Capture the cell that displays the provided text and extract its [x, y] central coordinate. 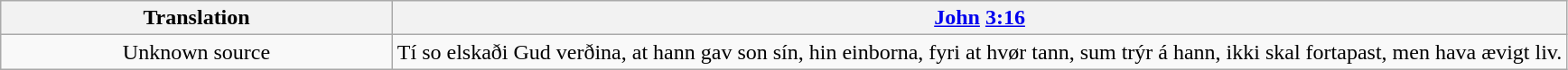
Tí so elskaði Gud verðina, at hann gav son sín, hin einborna, fyri at hvør tann, sum trýr á hann, ikki skal fortapast, men hava ævigt liv. [979, 52]
John 3:16 [979, 18]
Translation [197, 18]
Unknown source [197, 52]
